Capture the cell that displays the provided text and extract its (x, y) central coordinate. 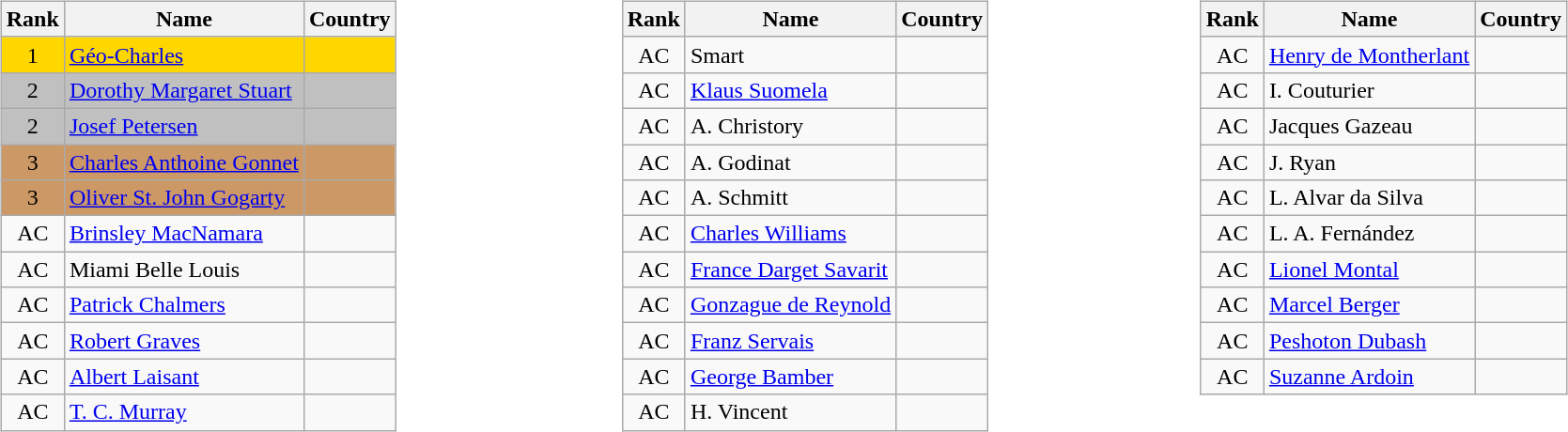
Jacques Gazeau (1369, 126)
Oliver St. John Gogarty (184, 198)
Miami Belle Louis (184, 270)
J. Ryan (1369, 162)
Charles Williams (790, 234)
Marcel Berger (1369, 305)
A. Christory (790, 126)
Josef Petersen (184, 126)
Smart (790, 54)
Robert Graves (184, 341)
L. A. Fernández (1369, 234)
Brinsley MacNamara (184, 234)
Henry de Montherlant (1369, 54)
Lionel Montal (1369, 270)
1 (32, 54)
Franz Servais (790, 341)
Klaus Suomela (790, 90)
France Darget Savarit (790, 270)
Gonzague de Reynold (790, 305)
A. Schmitt (790, 198)
Géo-Charles (184, 54)
Charles Anthoine Gonnet (184, 162)
Albert Laisant (184, 377)
Suzanne Ardoin (1369, 377)
T. C. Murray (184, 412)
Dorothy Margaret Stuart (184, 90)
H. Vincent (790, 412)
Peshoton Dubash (1369, 341)
Patrick Chalmers (184, 305)
L. Alvar da Silva (1369, 198)
A. Godinat (790, 162)
I. Couturier (1369, 90)
George Bamber (790, 377)
